From the cell containing the given text, extract its center point as [x, y] coordinate. 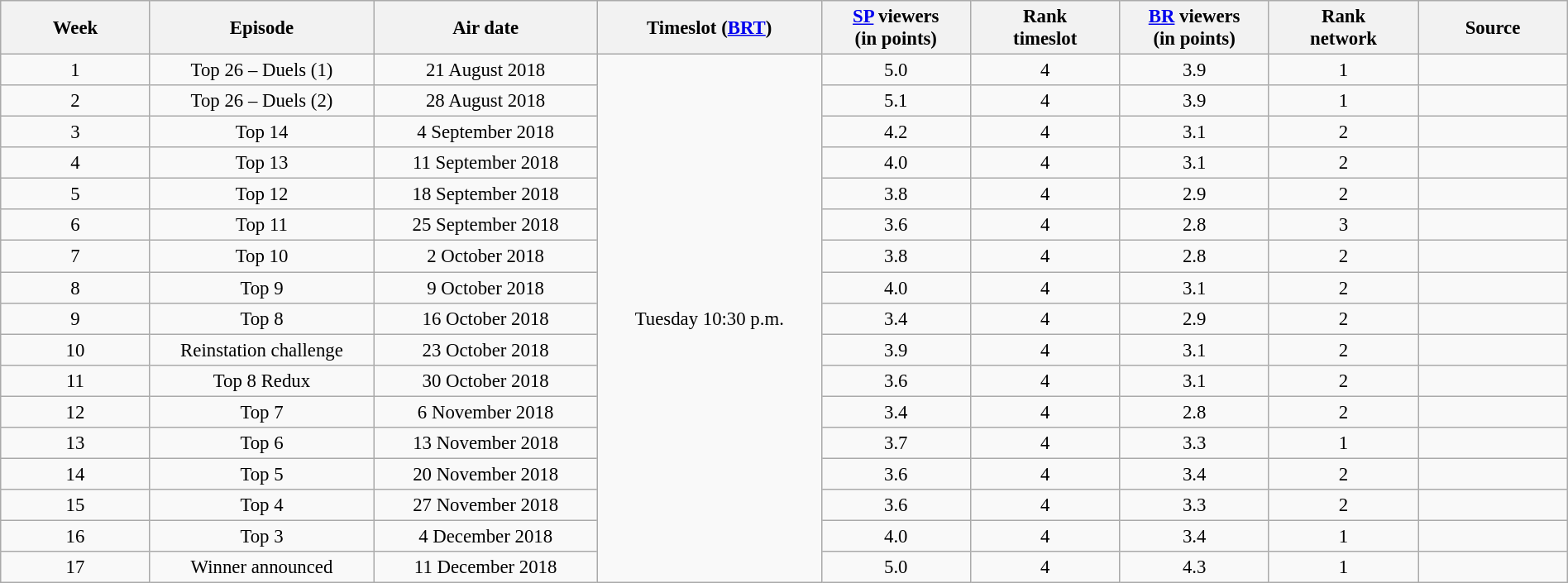
30 October 2018 [486, 380]
16 [75, 536]
Reinstation challenge [261, 350]
7 [75, 256]
Top 26 – Duels (1) [261, 70]
Top 6 [261, 443]
28 August 2018 [486, 101]
BR viewers(in points) [1194, 28]
25 September 2018 [486, 226]
Tuesday 10:30 p.m. [710, 319]
SP viewers(in points) [896, 28]
23 October 2018 [486, 350]
Top 12 [261, 194]
Top 4 [261, 505]
9 October 2018 [486, 288]
18 September 2018 [486, 194]
2 October 2018 [486, 256]
5.1 [896, 101]
4.2 [896, 132]
Top 9 [261, 288]
13 November 2018 [486, 443]
16 October 2018 [486, 318]
Top 7 [261, 412]
13 [75, 443]
Source [1493, 28]
Timeslot (BRT) [710, 28]
14 [75, 474]
5 [75, 194]
4 September 2018 [486, 132]
Air date [486, 28]
Top 13 [261, 163]
Top 8 [261, 318]
Ranktimeslot [1045, 28]
Episode [261, 28]
Week [75, 28]
4 December 2018 [486, 536]
9 [75, 318]
21 August 2018 [486, 70]
Top 5 [261, 474]
4.3 [1194, 567]
3.7 [896, 443]
Winner announced [261, 567]
Top 10 [261, 256]
Ranknetwork [1343, 28]
Top 26 – Duels (2) [261, 101]
11 [75, 380]
6 [75, 226]
20 November 2018 [486, 474]
12 [75, 412]
27 November 2018 [486, 505]
Top 8 Redux [261, 380]
10 [75, 350]
15 [75, 505]
11 September 2018 [486, 163]
Top 3 [261, 536]
8 [75, 288]
17 [75, 567]
Top 11 [261, 226]
Top 14 [261, 132]
11 December 2018 [486, 567]
6 November 2018 [486, 412]
